Scan for the cell matching the given text and deliver its (X, Y) coordinate at center. 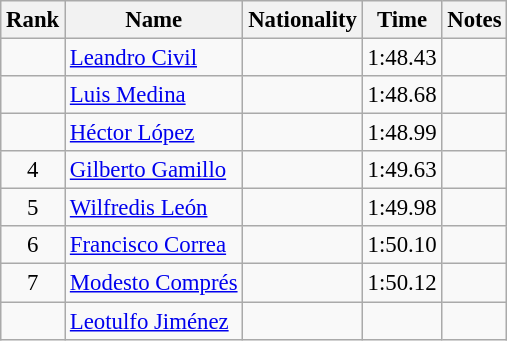
1:50.12 (402, 283)
Notes (474, 20)
5 (33, 208)
1:50.10 (402, 245)
Luis Medina (154, 95)
1:49.63 (402, 170)
Time (402, 20)
Name (154, 20)
7 (33, 283)
Rank (33, 20)
6 (33, 245)
Nationality (302, 20)
Leandro Civil (154, 58)
1:49.98 (402, 208)
Wilfredis León (154, 208)
Gilberto Gamillo (154, 170)
Leotulfo Jiménez (154, 321)
1:48.68 (402, 95)
1:48.43 (402, 58)
Modesto Comprés (154, 283)
1:48.99 (402, 133)
4 (33, 170)
Héctor López (154, 133)
Francisco Correa (154, 245)
